Scan for the cell matching the given text and deliver its [X, Y] coordinate at center. 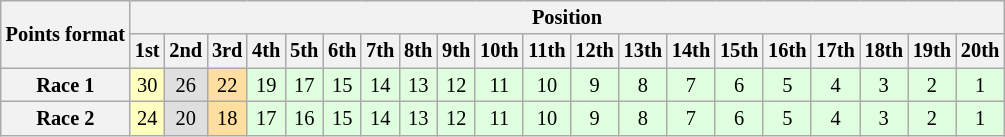
8th [418, 51]
17th [835, 51]
13th [643, 51]
15th [739, 51]
6th [342, 51]
5th [304, 51]
Race 2 [66, 118]
4th [266, 51]
18th [884, 51]
Position [567, 17]
18 [227, 118]
19 [266, 85]
14th [691, 51]
2nd [186, 51]
7th [380, 51]
24 [148, 118]
16 [304, 118]
1st [148, 51]
3rd [227, 51]
12th [594, 51]
10th [499, 51]
11th [546, 51]
Points format [66, 34]
9th [456, 51]
26 [186, 85]
30 [148, 85]
20th [980, 51]
Race 1 [66, 85]
22 [227, 85]
16th [787, 51]
19th [932, 51]
20 [186, 118]
